Identify which cell holds the provided text, then report its (X, Y) central coordinate. 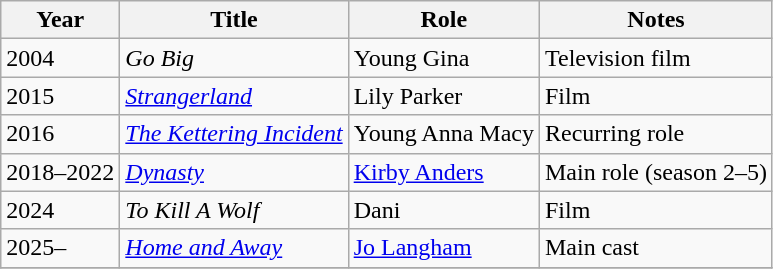
To Kill A Wolf (234, 210)
Go Big (234, 58)
Role (444, 20)
Year (60, 20)
Dani (444, 210)
Recurring role (656, 134)
Home and Away (234, 248)
Lily Parker (444, 96)
Young Gina (444, 58)
Young Anna Macy (444, 134)
2024 (60, 210)
Jo Langham (444, 248)
Main role (season 2–5) (656, 172)
Dynasty (234, 172)
Strangerland (234, 96)
Title (234, 20)
2018–2022 (60, 172)
Main cast (656, 248)
2016 (60, 134)
The Kettering Incident (234, 134)
2004 (60, 58)
Notes (656, 20)
Television film (656, 58)
2015 (60, 96)
2025– (60, 248)
Kirby Anders (444, 172)
